Locate the cell with the specified text and output its [X, Y] center coordinate. 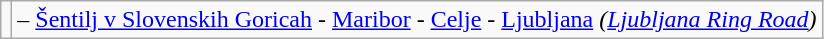
– Šentilj v Slovenskih Goricah - Maribor - Celje - Ljubljana (Ljubljana Ring Road) [417, 20]
